Search for the cell housing the specified text and yield its (X, Y) center coordinate. 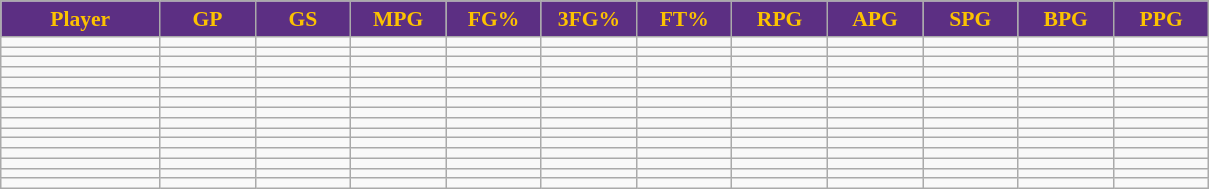
FT% (684, 19)
GS (302, 19)
BPG (1066, 19)
MPG (398, 19)
SPG (970, 19)
FG% (494, 19)
APG (874, 19)
GP (208, 19)
3FG% (588, 19)
Player (80, 19)
PPG (1161, 19)
RPG (780, 19)
